Extract the (X, Y) coordinate from the center of the cell holding the provided text.  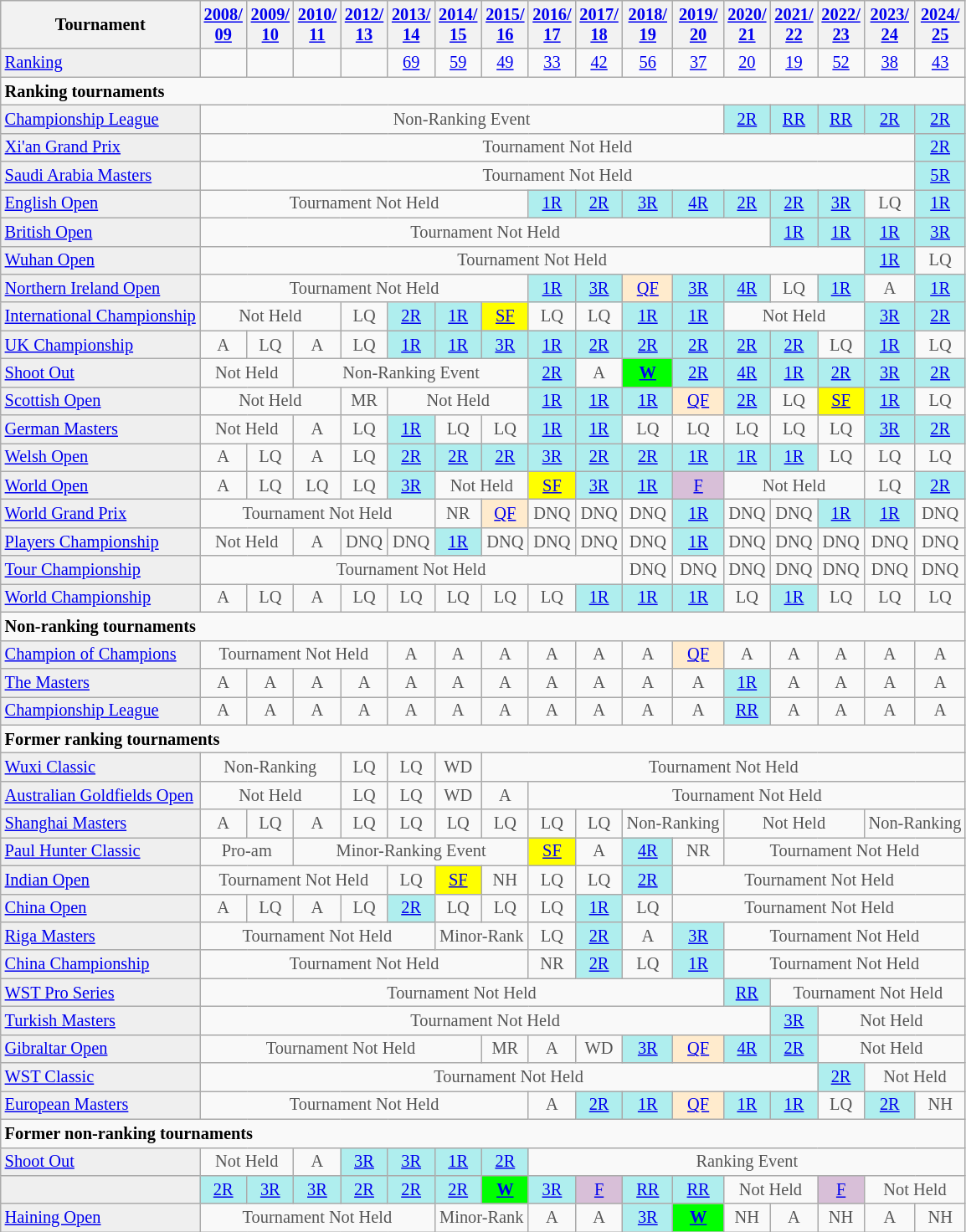
Welsh Open (100, 457)
Ranking (100, 63)
2012/13 (364, 24)
The Masters (100, 682)
19 (794, 63)
43 (940, 63)
2016/17 (552, 24)
English Open (100, 203)
Saudi Arabia Masters (100, 176)
Turkish Masters (100, 1020)
2018/19 (648, 24)
2008/09 (224, 24)
2020/21 (747, 24)
British Open (100, 232)
World Open (100, 485)
52 (841, 63)
Pro-am (247, 851)
WST Pro Series (100, 993)
Tour Championship (100, 570)
Australian Goldfields Open (100, 795)
Tournament (100, 24)
69 (411, 63)
20 (747, 63)
Former ranking tournaments (484, 739)
2013/14 (411, 24)
56 (648, 63)
Scottish Open (100, 401)
2010/11 (317, 24)
Players Championship (100, 542)
Xi'an Grand Prix (100, 147)
49 (505, 63)
German Masters (100, 429)
Haining Open (100, 1218)
China Open (100, 908)
2019/20 (698, 24)
World Grand Prix (100, 513)
WST Classic (100, 1077)
2015/16 (505, 24)
Ranking Event (747, 1162)
European Masters (100, 1105)
Wuhan Open (100, 260)
Wuxi Classic (100, 767)
2014/15 (458, 24)
International Championship (100, 316)
UK Championship (100, 345)
Champion of Champions (100, 654)
2009/10 (270, 24)
Riga Masters (100, 936)
Paul Hunter Classic (100, 851)
2017/18 (599, 24)
5R (940, 176)
Indian Open (100, 880)
2022/23 (841, 24)
37 (698, 63)
China Championship (100, 964)
Minor-Ranking Event (412, 851)
38 (890, 63)
33 (552, 63)
2024/25 (940, 24)
World Championship (100, 598)
Gibraltar Open (100, 1049)
42 (599, 63)
2021/22 (794, 24)
Shanghai Masters (100, 824)
Non-ranking tournaments (484, 626)
2023/24 (890, 24)
Northern Ireland Open (100, 288)
Former non-ranking tournaments (484, 1133)
59 (458, 63)
Ranking tournaments (484, 91)
